Search for the cell housing the specified text and yield its [x, y] center coordinate. 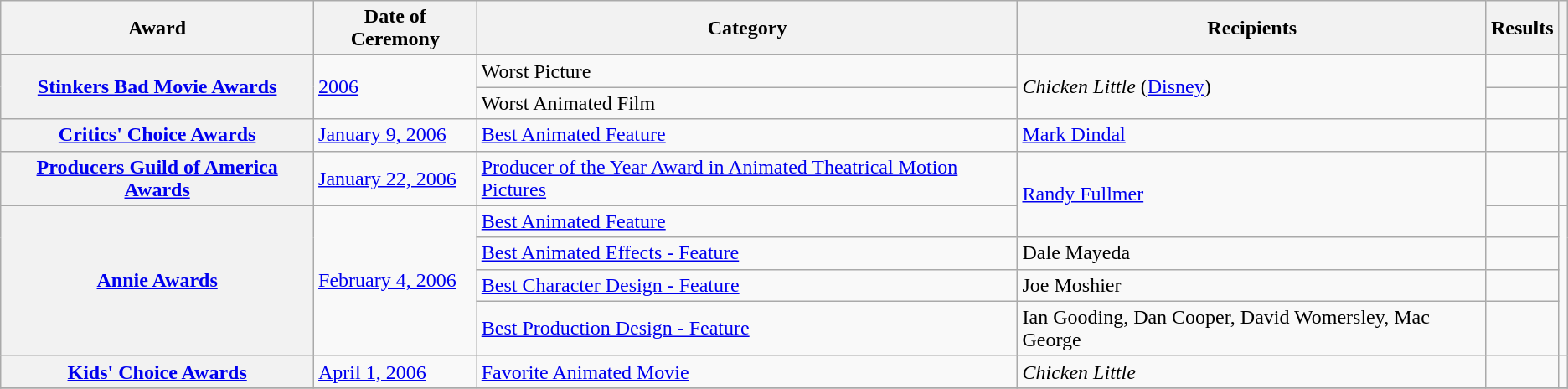
Worst Picture [747, 71]
Award [157, 29]
2006 [395, 87]
Results [1522, 29]
April 1, 2006 [395, 371]
Producers Guild of America Awards [157, 178]
Worst Animated Film [747, 103]
January 22, 2006 [395, 178]
Kids' Choice Awards [157, 371]
Chicken Little (Disney) [1251, 87]
Best Character Design - Feature [747, 285]
January 9, 2006 [395, 135]
Best Production Design - Feature [747, 329]
Date of Ceremony [395, 29]
Producer of the Year Award in Animated Theatrical Motion Pictures [747, 178]
Mark Dindal [1251, 135]
Randy Fullmer [1251, 194]
Joe Moshier [1251, 285]
Dale Mayeda [1251, 253]
Annie Awards [157, 280]
Favorite Animated Movie [747, 371]
Chicken Little [1251, 371]
February 4, 2006 [395, 280]
Best Animated Effects - Feature [747, 253]
Category [747, 29]
Recipients [1251, 29]
Ian Gooding, Dan Cooper, David Womersley, Mac George [1251, 329]
Stinkers Bad Movie Awards [157, 87]
Critics' Choice Awards [157, 135]
